Extract the [X, Y] coordinate from the center of the cell holding the provided text.  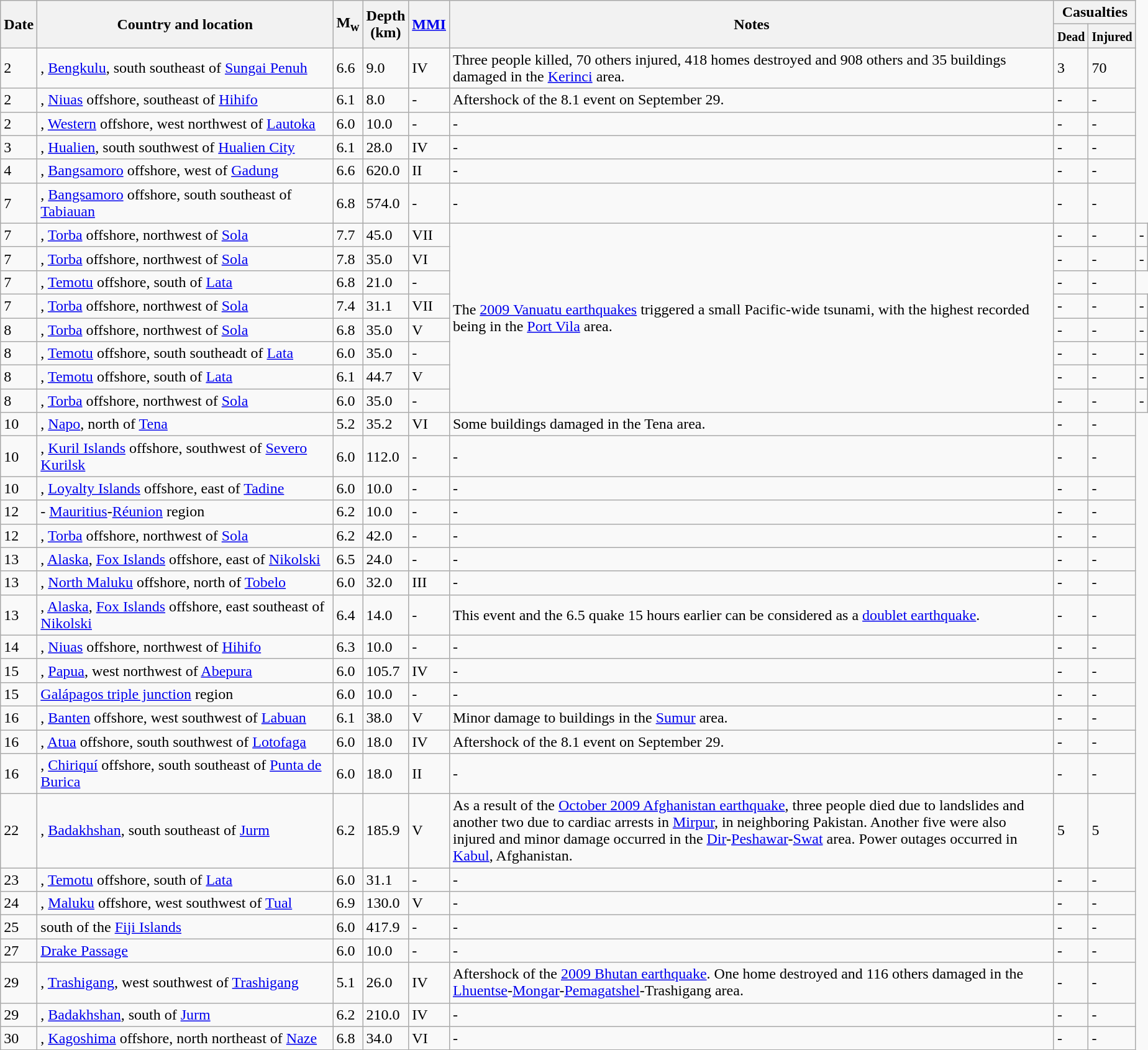
25 [19, 927]
42.0 [386, 536]
24.0 [386, 559]
III [429, 583]
23 [19, 880]
Aftershock of the 2009 Bhutan earthquake. One home destroyed and 116 others damaged in the Lhuentse-Mongar-Pemagatshel-Trashigang area. [752, 983]
, Banten offshore, west southwest of Labuan [185, 718]
Country and location [185, 24]
6.3 [348, 647]
, Niuas offshore, northwest of Hihifo [185, 647]
27 [19, 951]
, Temotu offshore, south southeadt of Lata [185, 354]
5.2 [348, 424]
6.9 [348, 903]
, Napo, north of Tena [185, 424]
, Loyalty Islands offshore, east of Tadine [185, 488]
, Atua offshore, south southwest of Lotofaga [185, 741]
5.1 [348, 983]
112.0 [386, 456]
70 [1112, 68]
Some buildings damaged in the Tena area. [752, 424]
MMI [429, 24]
Date [19, 24]
, North Maluku offshore, north of Tobelo [185, 583]
south of the Fiji Islands [185, 927]
45.0 [386, 235]
Injured [1112, 36]
, Maluku offshore, west southwest of Tual [185, 903]
, Bangsamoro offshore, west of Gadung [185, 171]
, Alaska, Fox Islands offshore, east of Nikolski [185, 559]
Minor damage to buildings in the Sumur area. [752, 718]
620.0 [386, 171]
, Chiriquí offshore, south southeast of Punta de Burica [185, 774]
The 2009 Vanuatu earthquakes triggered a small Pacific-wide tsunami, with the highest recorded being in the Port Vila area. [752, 317]
105.7 [386, 670]
4 [19, 171]
, Kuril Islands offshore, southwest of Severo Kurilsk [185, 456]
28.0 [386, 147]
7.7 [348, 235]
Notes [752, 24]
21.0 [386, 282]
Dead [1071, 36]
, Hualien, south southwest of Hualien City [185, 147]
44.7 [386, 377]
30 [19, 1038]
, Papua, west northwest of Abepura [185, 670]
38.0 [386, 718]
26.0 [386, 983]
, Kagoshima offshore, north northeast of Naze [185, 1038]
417.9 [386, 927]
185.9 [386, 831]
- Mauritius-Réunion region [185, 512]
, Trashigang, west southwest of Trashigang [185, 983]
22 [19, 831]
14 [19, 647]
8.0 [386, 100]
This event and the 6.5 quake 15 hours earlier can be considered as a doublet earthquake. [752, 615]
, Badakhshan, south southeast of Jurm [185, 831]
Mw [348, 24]
32.0 [386, 583]
, Bangsamoro offshore, south southeast of Tabiauan [185, 203]
, Alaska, Fox Islands offshore, east southeast of Nikolski [185, 615]
, Niuas offshore, southeast of Hihifo [185, 100]
6.5 [348, 559]
Three people killed, 70 others injured, 418 homes destroyed and 908 others and 35 buildings damaged in the Kerinci area. [752, 68]
9.0 [386, 68]
7.4 [348, 306]
210.0 [386, 1015]
, Bengkulu, south southeast of Sungai Penuh [185, 68]
14.0 [386, 615]
Casualties [1095, 12]
6.4 [348, 615]
34.0 [386, 1038]
35.2 [386, 424]
, Badakhshan, south of Jurm [185, 1015]
24 [19, 903]
130.0 [386, 903]
574.0 [386, 203]
Drake Passage [185, 951]
, Western offshore, west northwest of Lautoka [185, 124]
Depth(km) [386, 24]
7.8 [348, 258]
Galápagos triple junction region [185, 694]
